From the cell containing the given text, extract its center point as [x, y] coordinate. 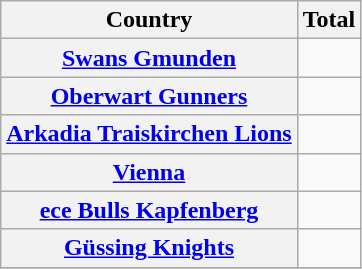
ece Bulls Kapfenberg [149, 210]
Oberwart Gunners [149, 96]
Total [329, 20]
Arkadia Traiskirchen Lions [149, 134]
Country [149, 20]
Güssing Knights [149, 248]
Vienna [149, 172]
Swans Gmunden [149, 58]
